Determine the (X, Y) coordinate at the center of the cell enclosing the given text.  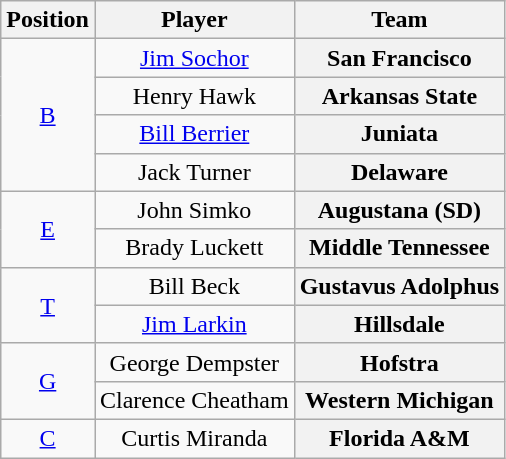
Curtis Miranda (194, 438)
Bill Beck (194, 286)
Position (48, 20)
Clarence Cheatham (194, 400)
Player (194, 20)
John Simko (194, 210)
C (48, 438)
Jim Sochor (194, 58)
Florida A&M (400, 438)
Henry Hawk (194, 96)
T (48, 305)
G (48, 381)
Augustana (SD) (400, 210)
George Dempster (194, 362)
Hofstra (400, 362)
Jim Larkin (194, 324)
E (48, 229)
Delaware (400, 172)
Team (400, 20)
Juniata (400, 134)
Brady Luckett (194, 248)
B (48, 115)
Jack Turner (194, 172)
Western Michigan (400, 400)
Gustavus Adolphus (400, 286)
Hillsdale (400, 324)
Middle Tennessee (400, 248)
Arkansas State (400, 96)
Bill Berrier (194, 134)
San Francisco (400, 58)
